Determine the [x, y] coordinate at the center of the cell enclosing the given text.  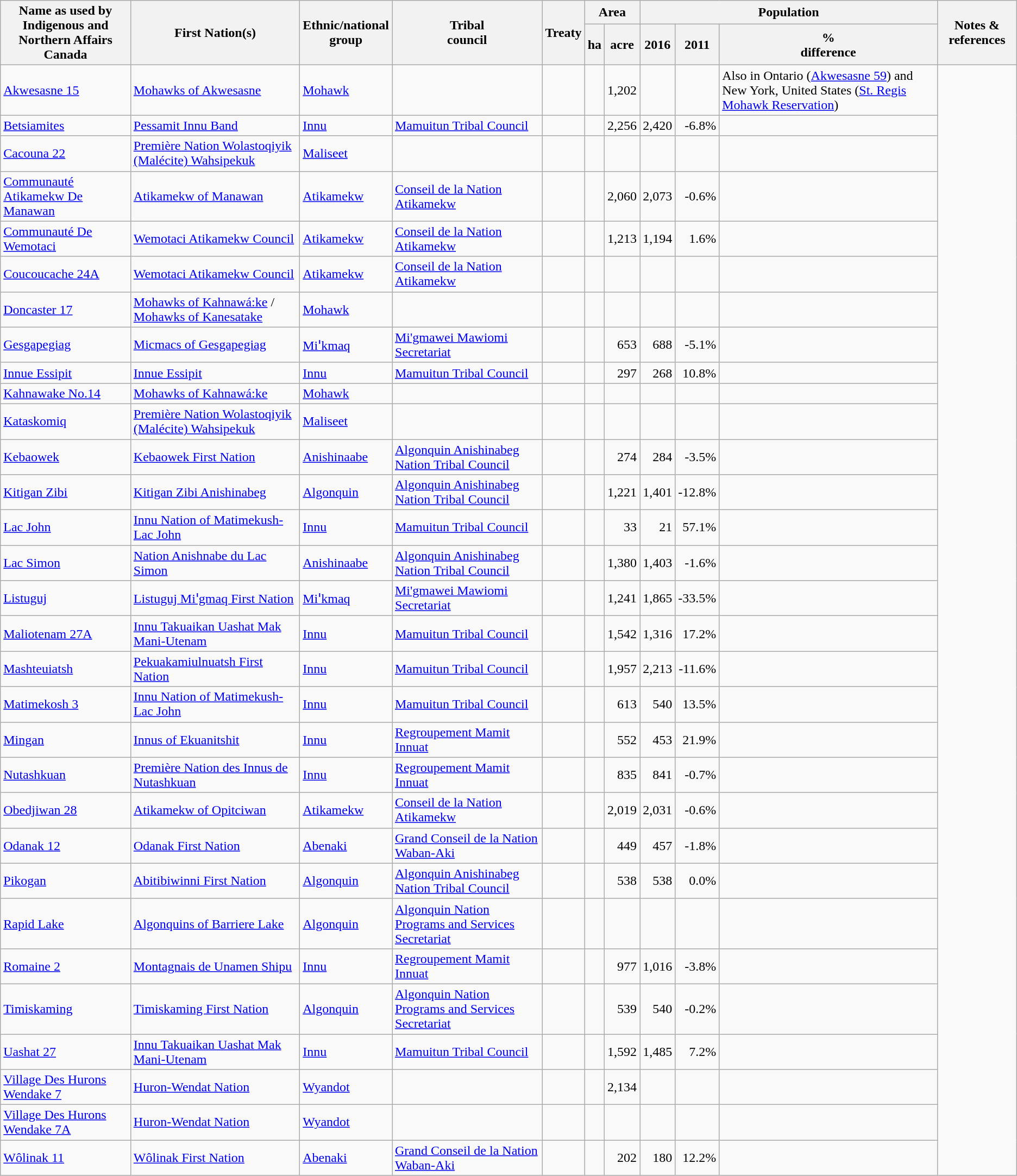
Doncaster 17 [66, 310]
202 [623, 1158]
acre [623, 45]
2,060 [623, 196]
-3.5% [698, 456]
33 [623, 528]
Kebaowek [66, 456]
1,865 [657, 599]
Kataskomiq [66, 422]
Mashteuiatsh [66, 669]
Algonquins of Barriere Lake [215, 923]
453 [657, 740]
Odanak 12 [66, 845]
977 [623, 966]
841 [657, 775]
1,592 [623, 1052]
2,073 [657, 196]
1,957 [623, 669]
Area [612, 12]
Coucoucache 24A [66, 274]
-3.8% [698, 966]
Notes & references [977, 33]
Kebaowek First Nation [215, 456]
Mohawks of Akwesasne [215, 90]
Lac Simon [66, 563]
Nation Anishnabe du Lac Simon [215, 563]
Maliotenam 27A [66, 633]
Kahnawake No.14 [66, 393]
Village Des Hurons Wendake 7A [66, 1122]
Population [789, 12]
1,403 [657, 563]
-33.5% [698, 599]
Communauté De Wemotaci [66, 239]
-12.8% [698, 492]
2,019 [623, 810]
1,241 [623, 599]
21 [657, 528]
13.5% [698, 704]
552 [623, 740]
449 [623, 845]
Gesgapegiag [66, 344]
Innus of Ekuanitshit [215, 740]
10.8% [698, 373]
1,202 [623, 90]
297 [623, 373]
Matimekosh 3 [66, 704]
1,213 [623, 239]
1,016 [657, 966]
268 [657, 373]
Name as used byIndigenous and Northern Affairs Canada [66, 33]
Atikamekw of Manawan [215, 196]
Odanak First Nation [215, 845]
Uashat 27 [66, 1052]
Wôlinak 11 [66, 1158]
2016 [657, 45]
539 [623, 1009]
-0.7% [698, 775]
1,380 [623, 563]
21.9% [698, 740]
457 [657, 845]
-1.8% [698, 845]
1,542 [623, 633]
Kitigan Zibi Anishinabeg [215, 492]
Communauté Atikamekw De Manawan [66, 196]
1,485 [657, 1052]
Mingan [66, 740]
Rapid Lake [66, 923]
2,213 [657, 669]
-1.6% [698, 563]
Wôlinak First Nation [215, 1158]
7.2% [698, 1052]
-5.1% [698, 344]
Village Des Hurons Wendake 7 [66, 1087]
Abitibiwinni First Nation [215, 881]
Montagnais de Unamen Shipu [215, 966]
ha [594, 45]
Lac John [66, 528]
Mohawks of Kahnawá:ke / Mohawks of Kanesatake [215, 310]
Akwesasne 15 [66, 90]
1,221 [623, 492]
Treaty [563, 33]
%difference [828, 45]
1.6% [698, 239]
Timiskaming [66, 1009]
12.2% [698, 1158]
2,420 [657, 125]
2011 [698, 45]
0.0% [698, 881]
Kitigan Zibi [66, 492]
1,194 [657, 239]
Micmacs of Gesgapegiag [215, 344]
57.1% [698, 528]
Listuguj [66, 599]
Pikogan [66, 881]
First Nation(s) [215, 33]
-6.8% [698, 125]
2,256 [623, 125]
Première Nation des Innus de Nutashkuan [215, 775]
Pekuakamiulnuatsh First Nation [215, 669]
Romaine 2 [66, 966]
Obedjiwan 28 [66, 810]
Ethnic/nationalgroup [346, 33]
Tribalcouncil [467, 33]
613 [623, 704]
Pessamit Innu Band [215, 125]
Cacouna 22 [66, 153]
Betsiamites [66, 125]
Listuguj Miꞌgmaq First Nation [215, 599]
2,134 [623, 1087]
688 [657, 344]
274 [623, 456]
-0.2% [698, 1009]
Also in Ontario (Akwesasne 59) and New York, United States (St. Regis Mohawk Reservation) [828, 90]
1,401 [657, 492]
Nutashkuan [66, 775]
17.2% [698, 633]
-11.6% [698, 669]
Timiskaming First Nation [215, 1009]
1,316 [657, 633]
Atikamekw of Opitciwan [215, 810]
2,031 [657, 810]
284 [657, 456]
653 [623, 344]
835 [623, 775]
180 [657, 1158]
Mohawks of Kahnawá:ke [215, 393]
